For the text-containing cell, return its midpoint in (x, y) coordinate format. 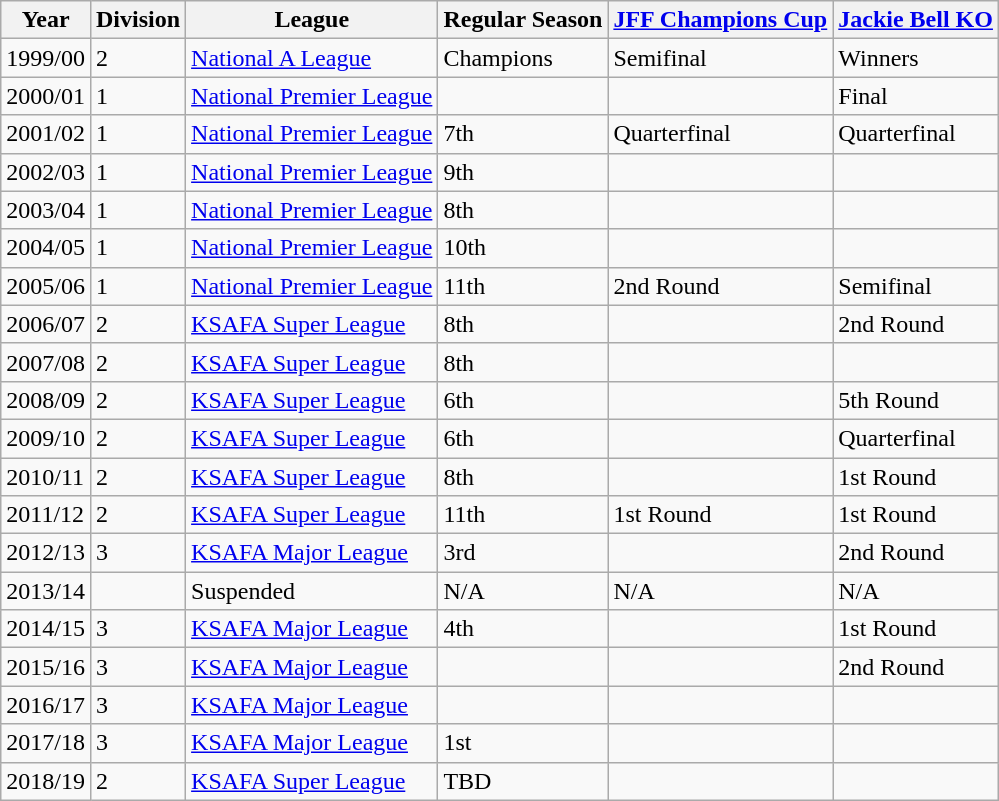
2018/19 (46, 781)
1999/00 (46, 58)
2008/09 (46, 400)
Champions (523, 58)
2007/08 (46, 362)
2016/17 (46, 705)
2011/12 (46, 515)
2013/14 (46, 591)
TBD (523, 781)
2015/16 (46, 667)
National A League (312, 58)
2004/05 (46, 248)
9th (523, 172)
Jackie Bell KO (916, 20)
2002/03 (46, 172)
Winners (916, 58)
2003/04 (46, 210)
Final (916, 96)
7th (523, 134)
Regular Season (523, 20)
3rd (523, 553)
2001/02 (46, 134)
10th (523, 248)
2006/07 (46, 324)
2000/01 (46, 96)
1st (523, 743)
Year (46, 20)
2009/10 (46, 438)
4th (523, 629)
2010/11 (46, 477)
Division (138, 20)
Suspended (312, 591)
2014/15 (46, 629)
2012/13 (46, 553)
2005/06 (46, 286)
5th Round (916, 400)
League (312, 20)
2017/18 (46, 743)
JFF Champions Cup (720, 20)
